Capture the cell that displays the provided text and extract its (x, y) central coordinate. 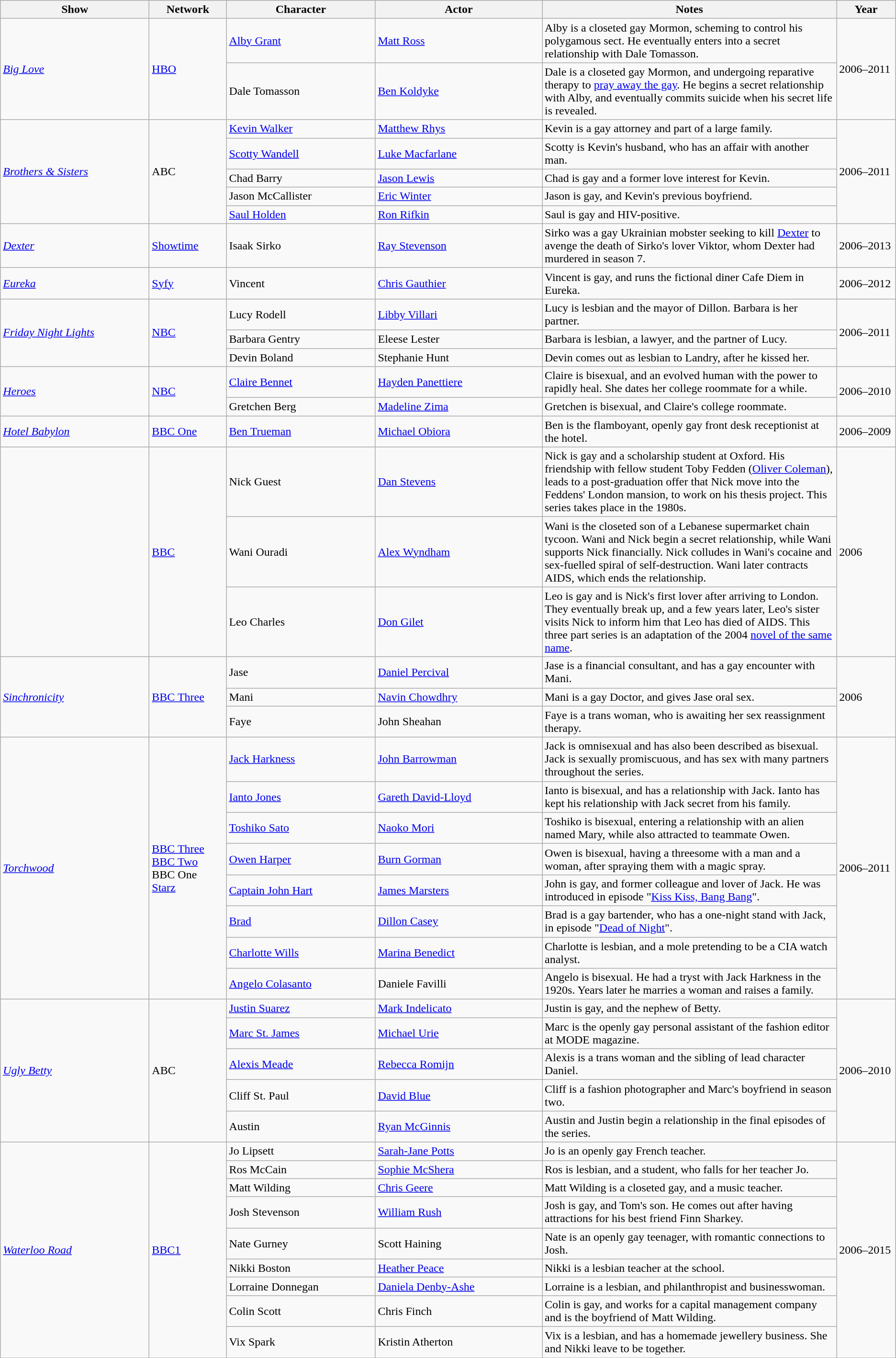
Chad Barry (301, 178)
Isaak Sirko (301, 246)
Navin Chowdhry (459, 697)
Actor (459, 10)
Burn Gorman (459, 859)
Daniele Favilli (459, 984)
Waterloo Road (75, 1250)
Naoko Mori (459, 828)
Don Gilet (459, 622)
John is gay, and former colleague and lover of Jack. He was introduced in episode "Kiss Kiss, Bang Bang". (689, 890)
Alby is a closeted gay Mormon, scheming to control his polygamous sect. He eventually enters into a secret relationship with Dale Tomasson. (689, 41)
Year (866, 10)
Chris Geere (459, 1188)
Sophie McShera (459, 1169)
Justin is gay, and the nephew of Betty. (689, 1009)
Marina Benedict (459, 953)
Ben is the flamboyant, openly gay front desk receptionist at the hotel. (689, 432)
Dexter (75, 246)
Colin Scott (301, 1311)
Jason is gay, and Kevin's previous boyfriend. (689, 196)
Brad (301, 921)
Libby Villari (459, 314)
Charlotte Wills (301, 953)
Faye is a trans woman, who is awaiting her sex reassignment therapy. (689, 722)
Jo Lipsett (301, 1151)
Scotty is Kevin's husband, who has an affair with another man. (689, 153)
Vix Spark (301, 1342)
BBC (188, 552)
Ianto is bisexual, and has a relationship with Jack. Ianto has kept his relationship with Jack secret from his family. (689, 797)
Vincent (301, 283)
Austin and Justin begin a relationship in the final episodes of the series. (689, 1127)
Big Love (75, 69)
Toshiko is bisexual, entering a relationship with an alien named Mary, while also attracted to teammate Owen. (689, 828)
2006–2013 (866, 246)
2006–2012 (866, 283)
Devin Boland (301, 358)
Saul Holden (301, 214)
Ryan McGinnis (459, 1127)
Mani (301, 697)
Kevin Walker (301, 129)
James Marsters (459, 890)
Austin (301, 1127)
Character (301, 10)
Ianto Jones (301, 797)
Network (188, 10)
Nate is an openly gay teenager, with romantic connections to Josh. (689, 1244)
Alby Grant (301, 41)
Jack Harkness (301, 759)
Ron Rifkin (459, 214)
Torchwood (75, 868)
Chad is gay and a former love interest for Kevin. (689, 178)
Sarah-Jane Potts (459, 1151)
Angelo is bisexual. He had a tryst with Jack Harkness in the 1920s. Years later he marries a woman and raises a family. (689, 984)
Dale Tomasson (301, 91)
William Rush (459, 1212)
Ben Koldyke (459, 91)
Colin is gay, and works for a capital management company and is the boyfriend of Matt Wilding. (689, 1311)
Jason Lewis (459, 178)
Heroes (75, 392)
Daniela Denby-Ashe (459, 1286)
2006–2009 (866, 432)
Dan Stevens (459, 482)
Show (75, 10)
Claire Bennet (301, 382)
Eric Winter (459, 196)
Owen is bisexual, having a threesome with a man and a woman, after spraying them with a magic spray. (689, 859)
Cliff is a fashion photographer and Marc's boyfriend in season two. (689, 1095)
Scott Haining (459, 1244)
Toshiko Sato (301, 828)
Alexis Meade (301, 1065)
Claire is bisexual, and an evolved human with the power to rapidly heal. She dates her college roommate for a while. (689, 382)
Gareth David-Lloyd (459, 797)
Jason McCallister (301, 196)
Gretchen is bisexual, and Claire's college roommate. (689, 407)
Cliff St. Paul (301, 1095)
Matthew Rhys (459, 129)
Josh is gay, and Tom's son. He comes out after having attractions for his best friend Finn Sharkey. (689, 1212)
Heather Peace (459, 1268)
Wani Ouradi (301, 552)
Marc St. James (301, 1033)
Michael Urie (459, 1033)
Captain John Hart (301, 890)
Barbara Gentry (301, 339)
Marc is the openly gay personal assistant of the fashion editor at MODE magazine. (689, 1033)
Jack is omnisexual and has also been described as bisexual. Jack is sexually promiscuous, and has sex with many partners throughout the series. (689, 759)
Chris Finch (459, 1311)
Michael Obiora (459, 432)
Ben Trueman (301, 432)
Jo is an openly gay French teacher. (689, 1151)
Lucy Rodell (301, 314)
Alexis is a trans woman and the sibling of lead character Daniel. (689, 1065)
Ros is lesbian, and a student, who falls for her teacher Jo. (689, 1169)
Stephanie Hunt (459, 358)
Lorraine Donnegan (301, 1286)
Alex Wyndham (459, 552)
Sirko was a gay Ukrainian mobster seeking to kill Dexter to avenge the death of Sirko's lover Viktor, whom Dexter had murdered in season 7. (689, 246)
Nikki is a lesbian teacher at the school. (689, 1268)
Lorraine is a lesbian, and philanthropist and businesswoman. (689, 1286)
HBO (188, 69)
Owen Harper (301, 859)
Nikki Boston (301, 1268)
BBC Three BBC Two BBC One Starz (188, 868)
Notes (689, 10)
Kristin Atherton (459, 1342)
Mani is a gay Doctor, and gives Jase oral sex. (689, 697)
Daniel Percival (459, 672)
Kevin is a gay attorney and part of a large family. (689, 129)
Devin comes out as lesbian to Landry, after he kissed her. (689, 358)
Josh Stevenson (301, 1212)
Hotel Babylon (75, 432)
Leo Charles (301, 622)
David Blue (459, 1095)
Lucy is lesbian and the mayor of Dillon. Barbara is her partner. (689, 314)
BBC One (188, 432)
Madeline Zima (459, 407)
BBC1 (188, 1250)
Justin Suarez (301, 1009)
Faye (301, 722)
John Sheahan (459, 722)
Nick Guest (301, 482)
Brad is a gay bartender, who has a one-night stand with Jack, in episode "Dead of Night". (689, 921)
Showtime (188, 246)
Charlotte is lesbian, and a mole pretending to be a CIA watch analyst. (689, 953)
Ros McCain (301, 1169)
John Barrowman (459, 759)
Eleese Lester (459, 339)
Matt Ross (459, 41)
Syfy (188, 283)
Mark Indelicato (459, 1009)
Dillon Casey (459, 921)
Scotty Wandell (301, 153)
Ray Stevenson (459, 246)
Gretchen Berg (301, 407)
Nate Gurney (301, 1244)
Jase is a financial consultant, and has a gay encounter with Mani. (689, 672)
Angelo Colasanto (301, 984)
BBC Three (188, 697)
Vix is a lesbian, and has a homemade jewellery business. She and Nikki leave to be together. (689, 1342)
2006–2015 (866, 1250)
Chris Gauthier (459, 283)
Matt Wilding (301, 1188)
Friday Night Lights (75, 332)
Eureka (75, 283)
Vincent is gay, and runs the fictional diner Cafe Diem in Eureka. (689, 283)
Saul is gay and HIV-positive. (689, 214)
Jase (301, 672)
Matt Wilding is a closeted gay, and a music teacher. (689, 1188)
Barbara is lesbian, a lawyer, and the partner of Lucy. (689, 339)
Brothers & Sisters (75, 171)
Ugly Betty (75, 1071)
Hayden Panettiere (459, 382)
Rebecca Romijn (459, 1065)
Luke Macfarlane (459, 153)
Sinchronicity (75, 697)
